For the text-containing cell, return its midpoint in [x, y] coordinate format. 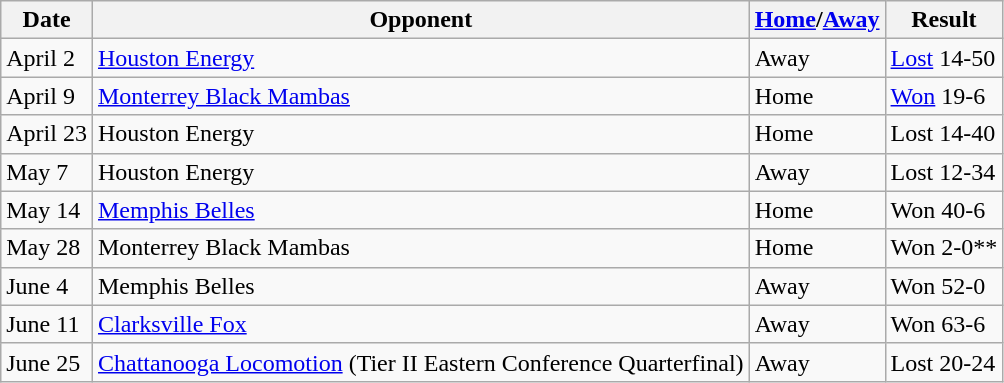
Chattanooga Locomotion (Tier II Eastern Conference Quarterfinal) [420, 362]
April 2 [47, 58]
Lost 20-24 [944, 362]
Result [944, 20]
Won 52-0 [944, 286]
June 4 [47, 286]
April 23 [47, 134]
April 9 [47, 96]
June 25 [47, 362]
Lost 14-50 [944, 58]
Won 40-6 [944, 210]
Clarksville Fox [420, 324]
June 11 [47, 324]
Opponent [420, 20]
Won 19-6 [944, 96]
Lost 12-34 [944, 172]
May 28 [47, 248]
May 7 [47, 172]
Won 63-6 [944, 324]
Lost 14-40 [944, 134]
Date [47, 20]
Home/Away [817, 20]
May 14 [47, 210]
Won 2-0** [944, 248]
